Return the (x, y) coordinate for the center point of the cell that contains the specified text.  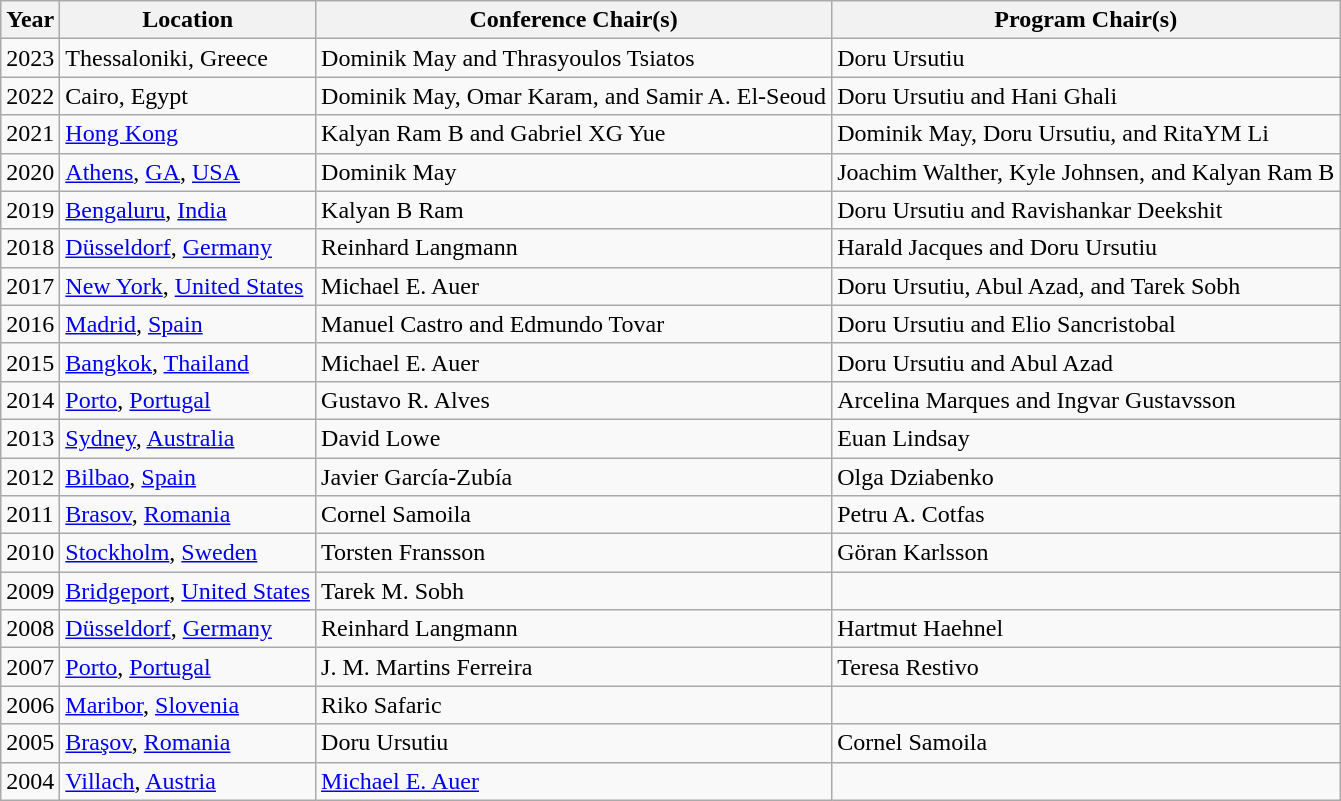
Doru Ursutiu and Ravishankar Deekshit (1086, 210)
Dominik May, Omar Karam, and Samir A. El-Seoud (574, 96)
Joachim Walther, Kyle Johnsen, and Kalyan Ram B (1086, 172)
2013 (30, 438)
Athens, GA, USA (188, 172)
Euan Lindsay (1086, 438)
2011 (30, 515)
Stockholm, Sweden (188, 553)
Year (30, 20)
Teresa Restivo (1086, 667)
Dominik May (574, 172)
Bengaluru, India (188, 210)
2010 (30, 553)
Riko Safaric (574, 705)
Bangkok, Thailand (188, 362)
Doru Ursutiu and Hani Ghali (1086, 96)
2004 (30, 781)
2012 (30, 477)
Hong Kong (188, 134)
2016 (30, 324)
2021 (30, 134)
Javier García-Zubía (574, 477)
Bridgeport, United States (188, 591)
New York, United States (188, 286)
Göran Karlsson (1086, 553)
2015 (30, 362)
2020 (30, 172)
Torsten Fransson (574, 553)
2018 (30, 248)
2019 (30, 210)
Maribor, Slovenia (188, 705)
Villach, Austria (188, 781)
Program Chair(s) (1086, 20)
Doru Ursutiu and Elio Sancristobal (1086, 324)
Thessaloniki, Greece (188, 58)
David Lowe (574, 438)
Location (188, 20)
2009 (30, 591)
Olga Dziabenko (1086, 477)
Doru Ursutiu, Abul Azad, and Tarek Sobh (1086, 286)
Arcelina Marques and Ingvar Gustavsson (1086, 400)
2023 (30, 58)
Harald Jacques and Doru Ursutiu (1086, 248)
Brasov, Romania (188, 515)
Hartmut Haehnel (1086, 629)
2006 (30, 705)
2014 (30, 400)
2007 (30, 667)
Gustavo R. Alves (574, 400)
Kalyan B Ram (574, 210)
Bilbao, Spain (188, 477)
Braşov, Romania (188, 743)
Manuel Castro and Edmundo Tovar (574, 324)
Conference Chair(s) (574, 20)
Dominik May, Doru Ursutiu, and RitaYM Li (1086, 134)
Petru A. Cotfas (1086, 515)
Cairo, Egypt (188, 96)
Dominik May and Thrasyoulos Tsiatos (574, 58)
2017 (30, 286)
Doru Ursutiu and Abul Azad (1086, 362)
2022 (30, 96)
Kalyan Ram B and Gabriel XG Yue (574, 134)
2005 (30, 743)
Sydney, Australia (188, 438)
Tarek M. Sobh (574, 591)
J. M. Martins Ferreira (574, 667)
Madrid, Spain (188, 324)
2008 (30, 629)
